Output the (x, y) coordinate of the center of the cell containing the given text.  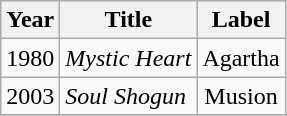
Label (241, 20)
Soul Shogun (128, 96)
Title (128, 20)
Musion (241, 96)
1980 (30, 58)
Mystic Heart (128, 58)
Agartha (241, 58)
Year (30, 20)
2003 (30, 96)
